Detect which cell encompasses the target text, then output its [X, Y] center coordinate. 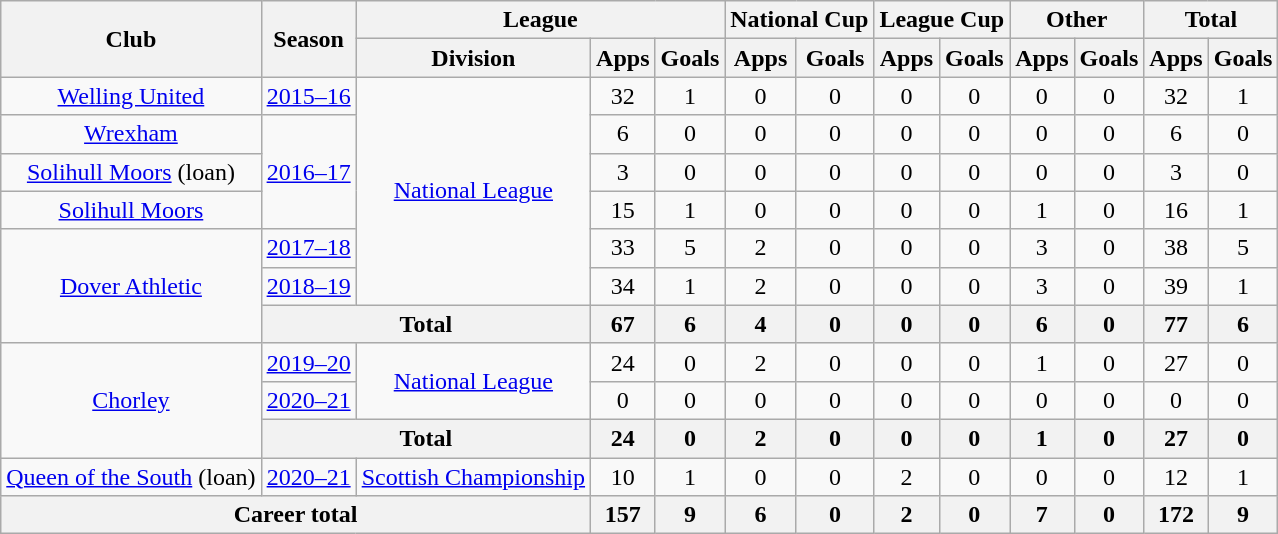
2016–17 [308, 172]
Dover Athletic [131, 286]
33 [623, 248]
2015–16 [308, 96]
15 [623, 210]
172 [1176, 515]
2018–19 [308, 286]
2017–18 [308, 248]
Division [473, 58]
Queen of the South (loan) [131, 477]
2019–20 [308, 362]
Solihull Moors [131, 210]
National Cup [800, 20]
Chorley [131, 400]
4 [761, 324]
12 [1176, 477]
Season [308, 39]
Wrexham [131, 134]
39 [1176, 286]
34 [623, 286]
Welling United [131, 96]
157 [623, 515]
77 [1176, 324]
16 [1176, 210]
38 [1176, 248]
67 [623, 324]
Career total [296, 515]
League Cup [942, 20]
Club [131, 39]
Other [1077, 20]
10 [623, 477]
Scottish Championship [473, 477]
7 [1042, 515]
League [540, 20]
Solihull Moors (loan) [131, 172]
